Locate the cell with the specified text and output its (X, Y) center coordinate. 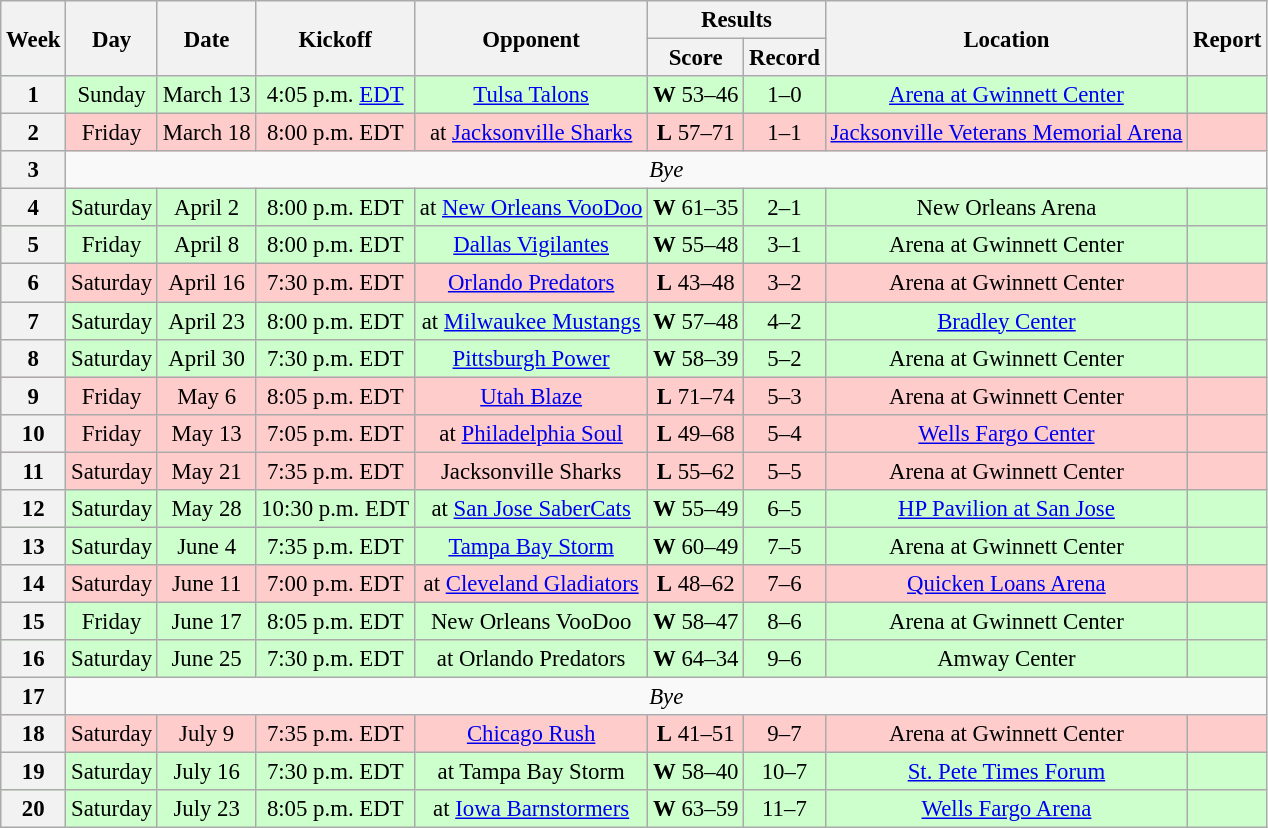
Chicago Rush (532, 734)
2–1 (784, 208)
W 55–48 (696, 245)
June 11 (206, 584)
L 55–62 (696, 471)
July 16 (206, 772)
at Orlando Predators (532, 659)
14 (34, 584)
2 (34, 133)
Results (736, 20)
at Milwaukee Mustangs (532, 321)
5–2 (784, 358)
20 (34, 809)
4 (34, 208)
W 53–46 (696, 95)
L 49–68 (696, 433)
W 60–49 (696, 546)
at New Orleans VooDoo (532, 208)
9–7 (784, 734)
Amway Center (1006, 659)
Pittsburgh Power (532, 358)
April 2 (206, 208)
Week (34, 38)
Wells Fargo Center (1006, 433)
June 4 (206, 546)
7:00 p.m. EDT (336, 584)
W 58–40 (696, 772)
8 (34, 358)
July 23 (206, 809)
11 (34, 471)
16 (34, 659)
8–6 (784, 621)
at San Jose SaberCats (532, 509)
W 63–59 (696, 809)
10:30 p.m. EDT (336, 509)
July 9 (206, 734)
Day (112, 38)
10–7 (784, 772)
New Orleans Arena (1006, 208)
June 17 (206, 621)
18 (34, 734)
4–2 (784, 321)
4:05 p.m. EDT (336, 95)
3 (34, 170)
April 16 (206, 283)
17 (34, 697)
Date (206, 38)
Dallas Vigilantes (532, 245)
1 (34, 95)
10 (34, 433)
Opponent (532, 38)
St. Pete Times Forum (1006, 772)
L 43–48 (696, 283)
7–5 (784, 546)
L 57–71 (696, 133)
13 (34, 546)
Tampa Bay Storm (532, 546)
April 8 (206, 245)
1–1 (784, 133)
June 25 (206, 659)
Jacksonville Veterans Memorial Arena (1006, 133)
7:05 p.m. EDT (336, 433)
5–3 (784, 396)
15 (34, 621)
L 71–74 (696, 396)
Quicken Loans Arena (1006, 584)
March 18 (206, 133)
at Iowa Barnstormers (532, 809)
April 30 (206, 358)
5–5 (784, 471)
May 13 (206, 433)
March 13 (206, 95)
5–4 (784, 433)
at Jacksonville Sharks (532, 133)
W 58–39 (696, 358)
Sunday (112, 95)
9–6 (784, 659)
at Philadelphia Soul (532, 433)
W 64–34 (696, 659)
May 28 (206, 509)
at Cleveland Gladiators (532, 584)
Orlando Predators (532, 283)
1–0 (784, 95)
6–5 (784, 509)
Tulsa Talons (532, 95)
3–1 (784, 245)
W 58–47 (696, 621)
Wells Fargo Arena (1006, 809)
Record (784, 58)
9 (34, 396)
3–2 (784, 283)
Report (1228, 38)
12 (34, 509)
Jacksonville Sharks (532, 471)
at Tampa Bay Storm (532, 772)
May 6 (206, 396)
7–6 (784, 584)
Bradley Center (1006, 321)
19 (34, 772)
April 23 (206, 321)
5 (34, 245)
Kickoff (336, 38)
Utah Blaze (532, 396)
11–7 (784, 809)
Location (1006, 38)
HP Pavilion at San Jose (1006, 509)
W 57–48 (696, 321)
May 21 (206, 471)
W 61–35 (696, 208)
New Orleans VooDoo (532, 621)
L 41–51 (696, 734)
6 (34, 283)
7 (34, 321)
L 48–62 (696, 584)
W 55–49 (696, 509)
Score (696, 58)
